Identify which cell holds the provided text, then report its (x, y) central coordinate. 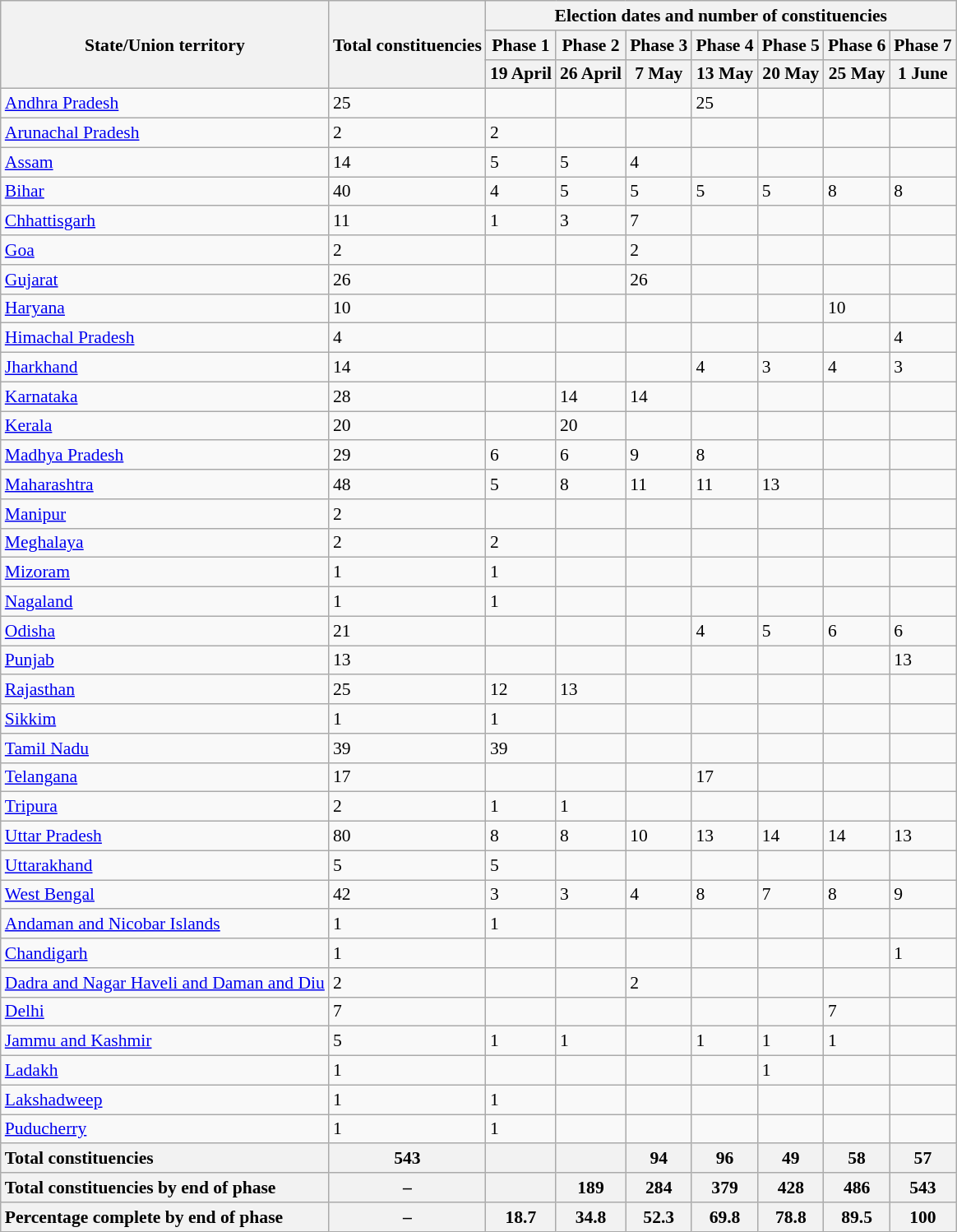
Uttar Pradesh (164, 836)
Rajasthan (164, 690)
13 May (724, 74)
Ladakh (164, 1071)
Total constituencies by end of phase (164, 1188)
Assam (164, 162)
Himachal Pradesh (164, 338)
48 (408, 484)
Goa (164, 250)
Tamil Nadu (164, 748)
428 (791, 1188)
Phase 7 (922, 45)
Odisha (164, 631)
Election dates and number of constituencies (721, 16)
Telangana (164, 777)
Kerala (164, 426)
284 (659, 1188)
21 (408, 631)
52.3 (659, 1217)
Gujarat (164, 280)
Phase 2 (590, 45)
Chhattisgarh (164, 221)
80 (408, 836)
26 April (590, 74)
96 (724, 1159)
29 (408, 456)
18.7 (521, 1217)
28 (408, 396)
42 (408, 895)
Jammu and Kashmir (164, 1041)
Percentage complete by end of phase (164, 1217)
20 May (791, 74)
Delhi (164, 1012)
78.8 (791, 1217)
Andhra Pradesh (164, 104)
Uttarakhand (164, 865)
49 (791, 1159)
Lakshadweep (164, 1100)
57 (922, 1159)
69.8 (724, 1217)
40 (408, 192)
Manipur (164, 514)
100 (922, 1217)
19 April (521, 74)
West Bengal (164, 895)
94 (659, 1159)
Phase 1 (521, 45)
Madhya Pradesh (164, 456)
Haryana (164, 308)
Karnataka (164, 396)
Phase 3 (659, 45)
Andaman and Nicobar Islands (164, 924)
Mizoram (164, 572)
189 (590, 1188)
Phase 5 (791, 45)
25 May (857, 74)
Dadra and Nagar Haveli and Daman and Diu (164, 983)
Puducherry (164, 1129)
Phase 4 (724, 45)
Nagaland (164, 602)
1 June (922, 74)
12 (521, 690)
7 May (659, 74)
379 (724, 1188)
Phase 6 (857, 45)
Meghalaya (164, 543)
State/Union territory (164, 44)
58 (857, 1159)
34.8 (590, 1217)
486 (857, 1188)
Punjab (164, 660)
Chandigarh (164, 953)
Arunachal Pradesh (164, 133)
Bihar (164, 192)
Maharashtra (164, 484)
Jharkhand (164, 368)
Sikkim (164, 719)
Tripura (164, 807)
89.5 (857, 1217)
